Locate the cell with the specified text and output its (x, y) center coordinate. 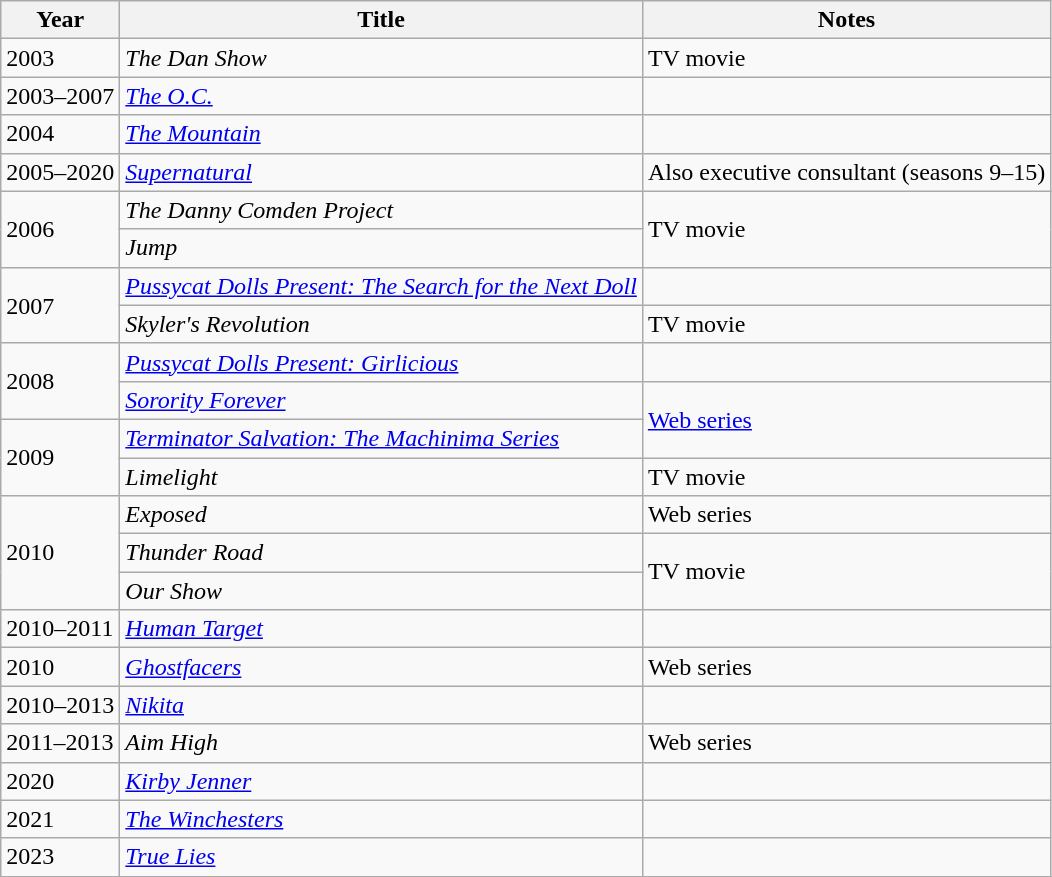
2003 (60, 58)
Limelight (382, 477)
Also executive consultant (seasons 9–15) (846, 172)
2010–2013 (60, 705)
Title (382, 20)
The O.C. (382, 96)
2007 (60, 305)
Notes (846, 20)
2009 (60, 457)
Year (60, 20)
The Winchesters (382, 819)
The Mountain (382, 134)
The Danny Comden Project (382, 210)
2020 (60, 781)
2010–2011 (60, 629)
2003–2007 (60, 96)
Aim High (382, 743)
Kirby Jenner (382, 781)
Ghostfacers (382, 667)
Our Show (382, 591)
Sorority Forever (382, 400)
2004 (60, 134)
Pussycat Dolls Present: The Search for the Next Doll (382, 286)
Supernatural (382, 172)
Pussycat Dolls Present: Girlicious (382, 362)
True Lies (382, 857)
2021 (60, 819)
Human Target (382, 629)
Nikita (382, 705)
2005–2020 (60, 172)
Terminator Salvation: The Machinima Series (382, 438)
The Dan Show (382, 58)
Jump (382, 248)
Thunder Road (382, 553)
2006 (60, 229)
2011–2013 (60, 743)
2023 (60, 857)
2008 (60, 381)
Exposed (382, 515)
Skyler's Revolution (382, 324)
